For the text-containing cell, return its midpoint in (x, y) coordinate format. 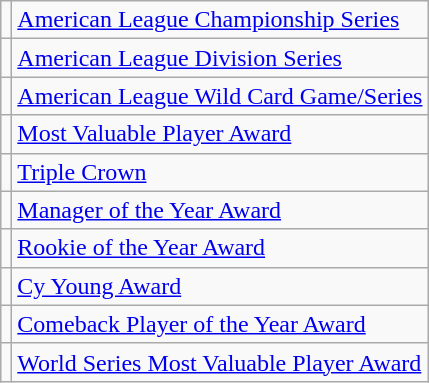
American League Division Series (220, 58)
Rookie of the Year Award (220, 248)
World Series Most Valuable Player Award (220, 362)
Triple Crown (220, 172)
Most Valuable Player Award (220, 134)
Manager of the Year Award (220, 210)
Comeback Player of the Year Award (220, 324)
American League Wild Card Game/Series (220, 96)
Cy Young Award (220, 286)
American League Championship Series (220, 20)
